Locate the cell with the specified text and output its [x, y] center coordinate. 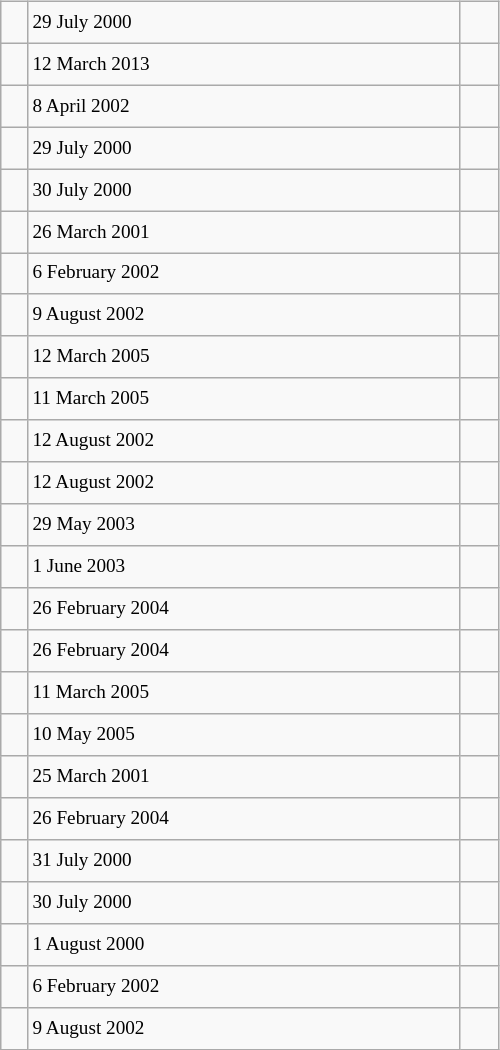
12 March 2005 [244, 357]
26 March 2001 [244, 232]
1 June 2003 [244, 567]
1 August 2000 [244, 944]
31 July 2000 [244, 861]
10 May 2005 [244, 735]
12 March 2013 [244, 64]
29 May 2003 [244, 525]
25 March 2001 [244, 777]
8 April 2002 [244, 106]
